Provide the (X, Y) coordinate of the cell's center where the given text is located.  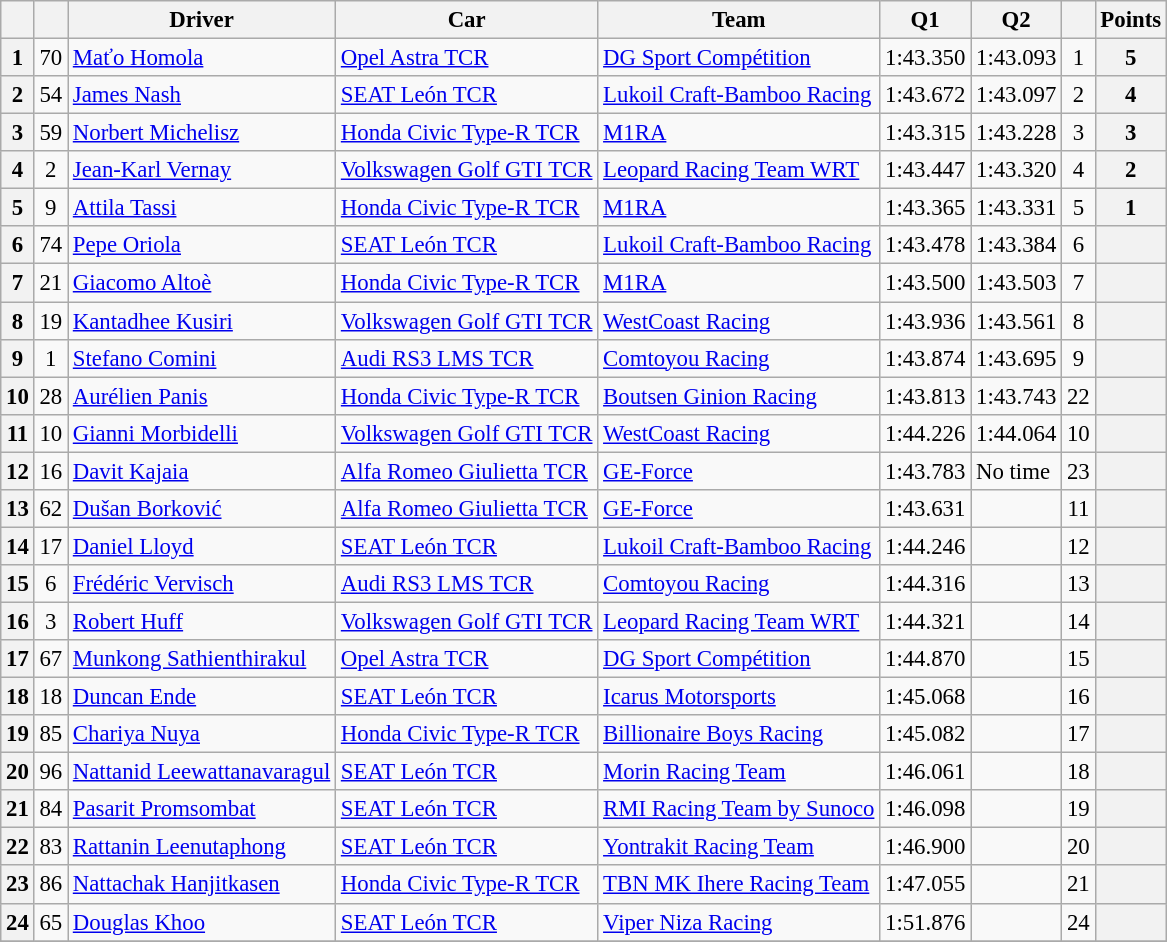
84 (50, 809)
1:43.874 (926, 358)
Munkong Sathienthirakul (202, 659)
1:43.561 (1016, 321)
Norbert Michelisz (202, 133)
Davit Kajaia (202, 471)
Kantadhee Kusiri (202, 321)
1:43.331 (1016, 208)
Chariya Nuya (202, 734)
Douglas Khoo (202, 922)
1:44.246 (926, 546)
96 (50, 772)
83 (50, 847)
Rattanin Leenutaphong (202, 847)
1:44.870 (926, 659)
59 (50, 133)
1:46.098 (926, 809)
Car (467, 20)
1:43.500 (926, 283)
RMI Racing Team by Sunoco (739, 809)
Nattanid Leewattanavaragul (202, 772)
67 (50, 659)
TBN MK Ihere Racing Team (739, 885)
1:43.315 (926, 133)
1:43.631 (926, 509)
Team (739, 20)
1:43.813 (926, 396)
86 (50, 885)
James Nash (202, 95)
1:47.055 (926, 885)
1:44.226 (926, 433)
Q1 (926, 20)
1:43.783 (926, 471)
1:43.672 (926, 95)
28 (50, 396)
Pasarit Promsombat (202, 809)
70 (50, 58)
74 (50, 245)
Giacomo Altoè (202, 283)
Yontrakit Racing Team (739, 847)
1:43.743 (1016, 396)
Jean-Karl Vernay (202, 170)
Gianni Morbidelli (202, 433)
Daniel Lloyd (202, 546)
1:45.082 (926, 734)
Aurélien Panis (202, 396)
1:46.061 (926, 772)
Frédéric Vervisch (202, 584)
Icarus Motorsports (739, 697)
Q2 (1016, 20)
1:51.876 (926, 922)
1:43.093 (1016, 58)
Maťo Homola (202, 58)
1:43.478 (926, 245)
1:44.316 (926, 584)
Dušan Borković (202, 509)
65 (50, 922)
62 (50, 509)
Robert Huff (202, 621)
1:44.321 (926, 621)
1:43.097 (1016, 95)
1:43.350 (926, 58)
1:46.900 (926, 847)
1:43.447 (926, 170)
1:45.068 (926, 697)
1:43.320 (1016, 170)
Duncan Ende (202, 697)
1:44.064 (1016, 433)
Boutsen Ginion Racing (739, 396)
Morin Racing Team (739, 772)
Attila Tassi (202, 208)
1:43.695 (1016, 358)
1:43.936 (926, 321)
Pepe Oriola (202, 245)
54 (50, 95)
Stefano Comini (202, 358)
Driver (202, 20)
85 (50, 734)
1:43.384 (1016, 245)
Billionaire Boys Racing (739, 734)
1:43.365 (926, 208)
Nattachak Hanjitkasen (202, 885)
1:43.503 (1016, 283)
1:43.228 (1016, 133)
Viper Niza Racing (739, 922)
Points (1130, 20)
No time (1016, 471)
